Return the (X, Y) coordinate for the center point of the cell that contains the specified text.  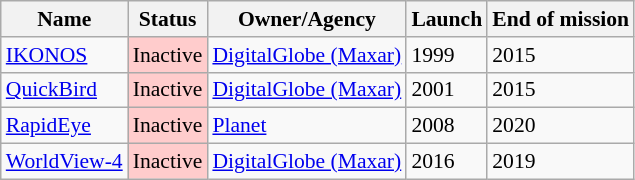
Status (168, 19)
2001 (446, 90)
1999 (446, 55)
End of mission (560, 19)
RapidEye (64, 126)
Launch (446, 19)
Planet (306, 126)
Owner/Agency (306, 19)
2020 (560, 126)
QuickBird (64, 90)
2019 (560, 162)
Name (64, 19)
2016 (446, 162)
2008 (446, 126)
IKONOS (64, 55)
WorldView-4 (64, 162)
